Locate the cell with the specified text and output its (X, Y) center coordinate. 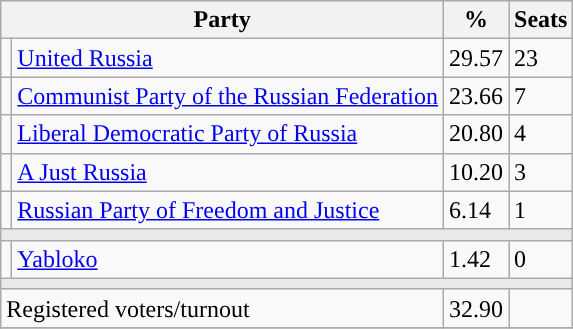
Russian Party of Freedom and Justice (228, 210)
32.90 (476, 308)
20.80 (476, 134)
3 (541, 172)
% (476, 20)
Yabloko (228, 259)
10.20 (476, 172)
United Russia (228, 58)
Seats (541, 20)
29.57 (476, 58)
4 (541, 134)
Communist Party of the Russian Federation (228, 96)
7 (541, 96)
Registered voters/turnout (222, 308)
6.14 (476, 210)
Party (222, 20)
1 (541, 210)
A Just Russia (228, 172)
Liberal Democratic Party of Russia (228, 134)
1.42 (476, 259)
23.66 (476, 96)
0 (541, 259)
23 (541, 58)
